Return [X, Y] of the center of cell containing provided text 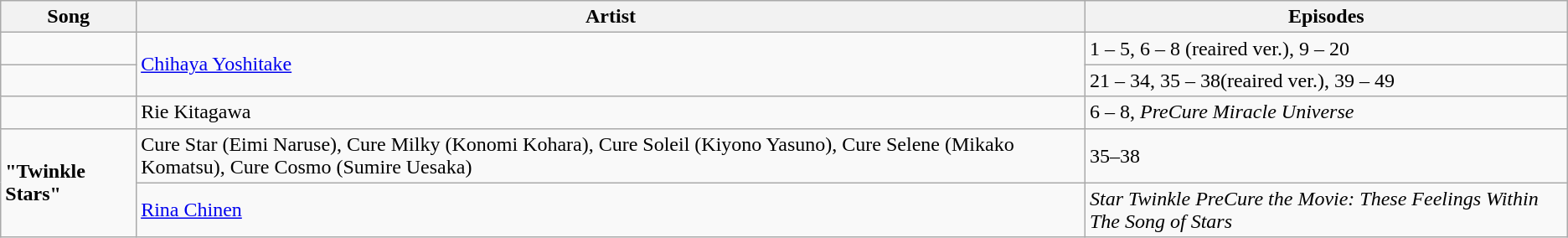
Rina Chinen [611, 210]
1 – 5, 6 – 8 (reaired ver.), 9 – 20 [1326, 49]
Star Twinkle PreCure the Movie: These Feelings Within The Song of Stars [1326, 210]
"Twinkle Stars" [69, 183]
21 – 34, 35 – 38(reaired ver.), 39 – 49 [1326, 80]
Cure Star (Eimi Naruse), Cure Milky (Konomi Kohara), Cure Soleil (Kiyono Yasuno), Cure Selene (Mikako Komatsu), Cure Cosmo (Sumire Uesaka) [611, 156]
Episodes [1326, 17]
6 – 8, PreCure Miracle Universe [1326, 112]
35–38 [1326, 156]
Artist [611, 17]
Rie Kitagawa [611, 112]
Song [69, 17]
Chihaya Yoshitake [611, 65]
